Return the [X, Y] coordinate for the center point of the cell that contains the specified text.  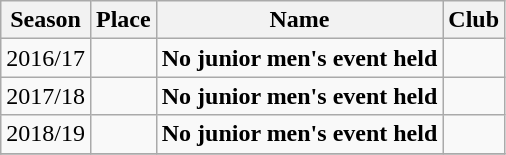
2017/18 [46, 96]
Name [300, 20]
Place [123, 20]
2016/17 [46, 58]
Season [46, 20]
2018/19 [46, 134]
Club [474, 20]
